Return [x, y] of the center of cell containing provided text 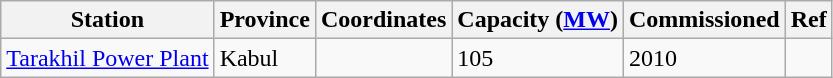
Capacity (MW) [538, 20]
Province [264, 20]
Ref [808, 20]
Coordinates [383, 20]
Commissioned [704, 20]
105 [538, 58]
Kabul [264, 58]
Station [108, 20]
2010 [704, 58]
Tarakhil Power Plant [108, 58]
